Capture the cell that displays the provided text and extract its [x, y] central coordinate. 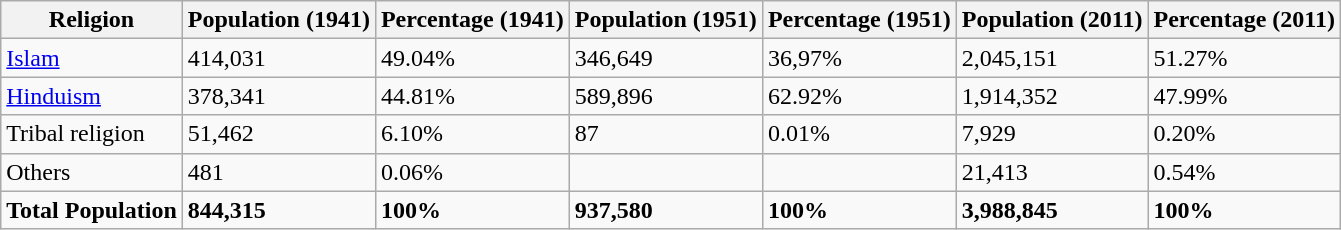
7,929 [1052, 134]
0.20% [1244, 134]
62.92% [859, 96]
47.99% [1244, 96]
Population (1951) [666, 20]
378,341 [278, 96]
Population (1941) [278, 20]
589,896 [666, 96]
49.04% [472, 58]
Islam [92, 58]
844,315 [278, 210]
346,649 [666, 58]
0.01% [859, 134]
Population (2011) [1052, 20]
Percentage (1941) [472, 20]
44.81% [472, 96]
21,413 [1052, 172]
414,031 [278, 58]
Total Population [92, 210]
Others [92, 172]
6.10% [472, 134]
Percentage (2011) [1244, 20]
51.27% [1244, 58]
0.54% [1244, 172]
Percentage (1951) [859, 20]
481 [278, 172]
Hinduism [92, 96]
Tribal religion [92, 134]
Religion [92, 20]
2,045,151 [1052, 58]
937,580 [666, 210]
87 [666, 134]
3,988,845 [1052, 210]
36,97% [859, 58]
51,462 [278, 134]
0.06% [472, 172]
1,914,352 [1052, 96]
